Search for the cell housing the specified text and yield its (x, y) center coordinate. 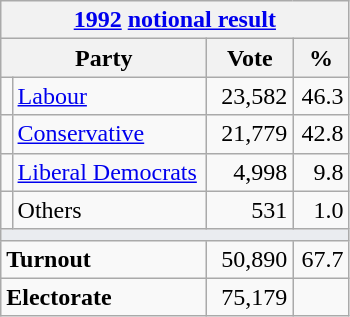
42.8 (321, 134)
9.8 (321, 172)
Vote (250, 58)
Liberal Democrats (110, 172)
4,998 (250, 172)
46.3 (321, 96)
% (321, 58)
67.7 (321, 259)
1.0 (321, 210)
50,890 (250, 259)
75,179 (250, 297)
21,779 (250, 134)
1992 notional result (175, 20)
531 (250, 210)
Others (110, 210)
Party (104, 58)
Turnout (104, 259)
Electorate (104, 297)
Conservative (110, 134)
Labour (110, 96)
23,582 (250, 96)
